Extract the [x, y] coordinate from the center of the cell holding the provided text.  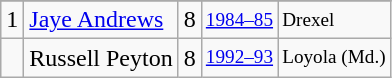
Russell Peyton [101, 58]
Jaye Andrews [101, 20]
1 [12, 20]
1992–93 [239, 58]
Loyola (Md.) [334, 58]
1984–85 [239, 20]
Drexel [334, 20]
